Return the [x, y] coordinate for the center point of the cell that contains the specified text.  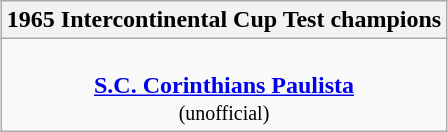
S.C. Corinthians Paulista(unofficial) [224, 85]
1965 Intercontinental Cup Test champions [224, 20]
